Locate the cell with the specified text and output its [x, y] center coordinate. 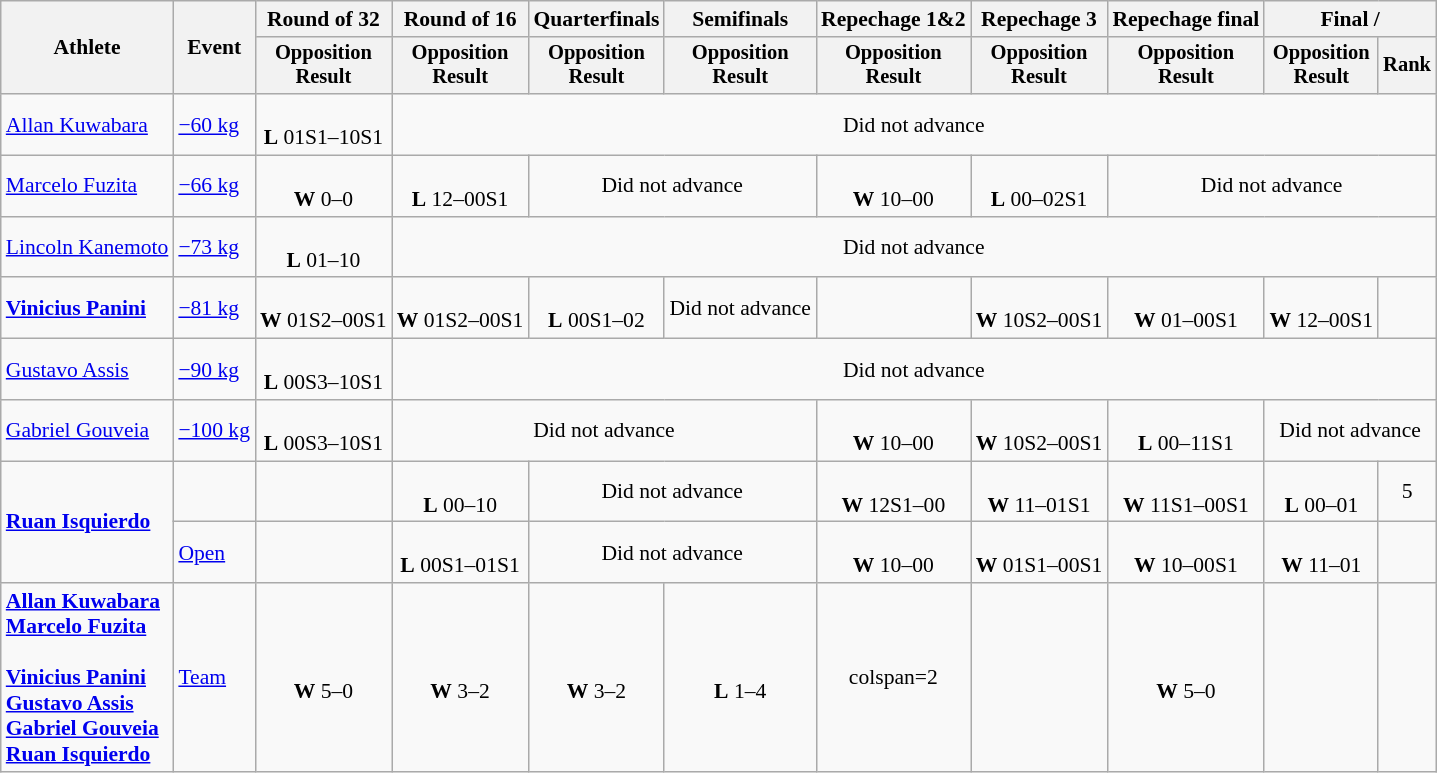
W 11–01S1 [1040, 492]
Ruan Isquierdo [88, 522]
Allan KuwabaraMarcelo FuzitaVinicius PaniniGustavo AssisGabriel GouveiaRuan Isquierdo [88, 678]
W 11–01 [1321, 552]
Open [214, 552]
L 00–02S1 [1040, 186]
Lincoln Kanemoto [88, 248]
Allan Kuwabara [88, 124]
L 1–4 [740, 678]
Marcelo Fuzita [88, 186]
−66 kg [214, 186]
Vinicius Panini [88, 308]
W 10–00S1 [1186, 552]
Round of 16 [460, 19]
5 [1407, 492]
W 11S1–00S1 [1186, 492]
Repechage 3 [1040, 19]
W 01–00S1 [1186, 308]
Team [214, 678]
L 01–10 [324, 248]
W 01S1–00S1 [1040, 552]
W 0–0 [324, 186]
Round of 32 [324, 19]
L 01S1–10S1 [324, 124]
Athlete [88, 48]
L 00S1–01S1 [460, 552]
−90 kg [214, 370]
W 12S1–00 [894, 492]
Gustavo Assis [88, 370]
L 00–01 [1321, 492]
−73 kg [214, 248]
Repechage final [1186, 19]
Final / [1350, 19]
Repechage 1&2 [894, 19]
Gabriel Gouveia [88, 430]
L 00–10 [460, 492]
Rank [1407, 66]
W 12–00S1 [1321, 308]
L 00–11S1 [1186, 430]
−81 kg [214, 308]
−60 kg [214, 124]
L 12–00S1 [460, 186]
−100 kg [214, 430]
Event [214, 48]
Quarterfinals [596, 19]
Semifinals [740, 19]
L 00S1–02 [596, 308]
colspan=2 [894, 678]
